From the cell containing the given text, extract its center point as [X, Y] coordinate. 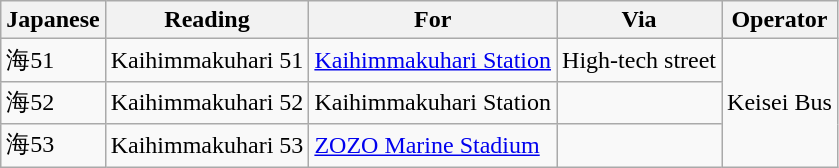
ZOZO Marine Stadium [433, 146]
Via [640, 20]
Keisei Bus [780, 103]
Kaihimmakuhari 53 [207, 146]
Kaihimmakuhari 51 [207, 60]
High-tech street [640, 60]
海52 [53, 102]
Operator [780, 20]
Japanese [53, 20]
For [433, 20]
Kaihimmakuhari 52 [207, 102]
Reading [207, 20]
海51 [53, 60]
海53 [53, 146]
